Detect which cell encompasses the target text, then output its [X, Y] center coordinate. 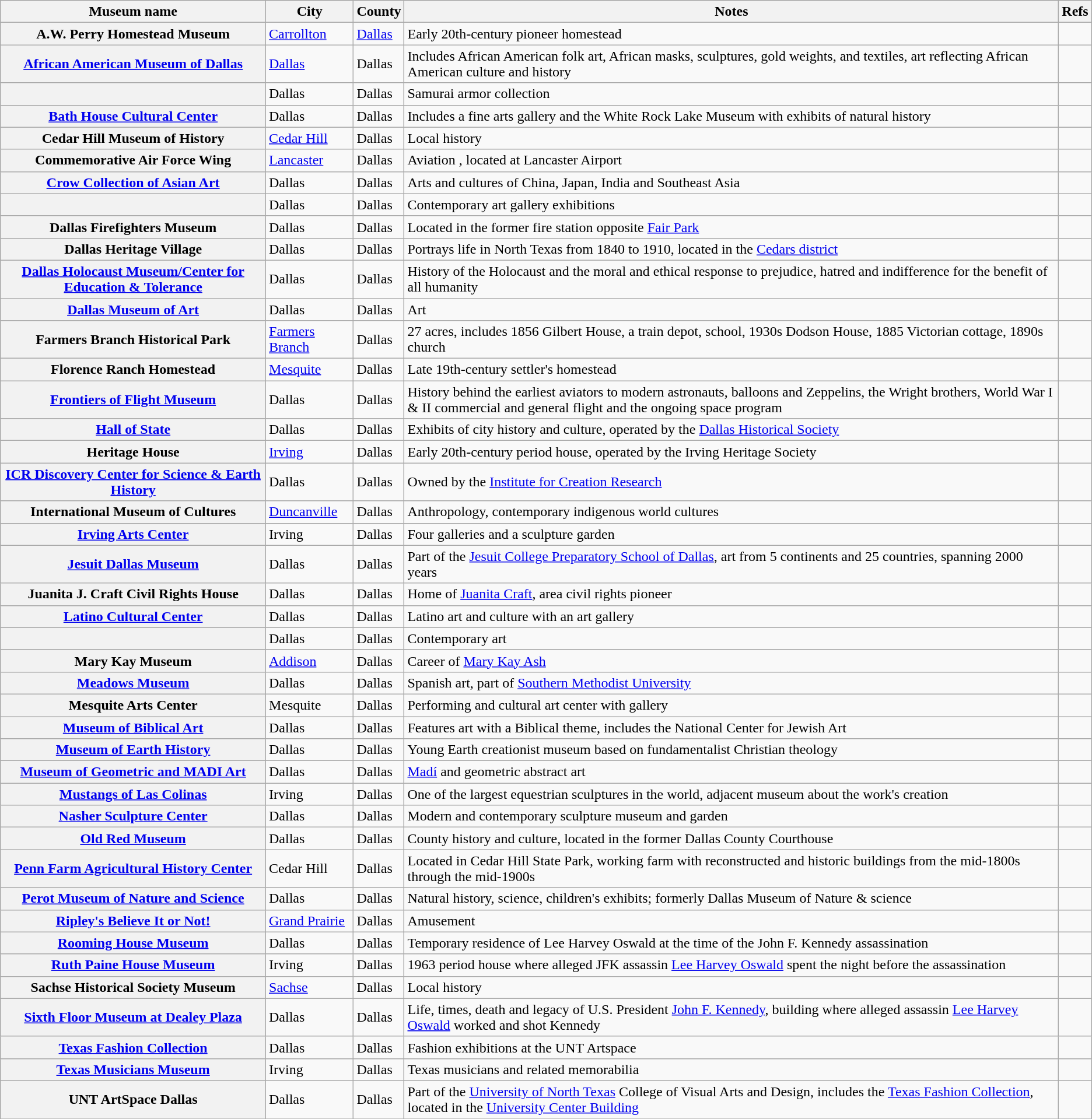
International Museum of Cultures [133, 512]
Dallas Heritage Village [133, 249]
Samurai armor collection [731, 94]
Perot Museum of Nature and Science [133, 899]
Texas Fashion Collection [133, 1047]
Modern and contemporary sculpture museum and garden [731, 816]
Sachse Historical Society Museum [133, 987]
Late 19th-century settler's homestead [731, 370]
Farmers Branch Historical Park [133, 339]
Located in Cedar Hill State Park, working farm with reconstructed and historic buildings from the mid-1800s through the mid-1900s [731, 869]
Bath House Cultural Center [133, 116]
Latino Cultural Center [133, 616]
Farmers Branch [310, 339]
Juanita J. Craft Civil Rights House [133, 594]
Dallas Holocaust Museum/Center for Education & Tolerance [133, 279]
Sachse [310, 987]
Crow Collection of Asian Art [133, 183]
Old Red Museum [133, 839]
Dallas Firefighters Museum [133, 227]
Rooming House Museum [133, 943]
Addison [310, 661]
1963 period house where alleged JFK assassin Lee Harvey Oswald spent the night before the assassination [731, 965]
Ripley's Believe It or Not! [133, 921]
Young Earth creationist museum based on fundamentalist Christian theology [731, 750]
Contemporary art [731, 639]
Exhibits of city history and culture, operated by the Dallas Historical Society [731, 430]
Lancaster [310, 160]
Frontiers of Flight Museum [133, 400]
One of the largest equestrian sculptures in the world, adjacent museum about the work's creation [731, 794]
Ruth Paine House Museum [133, 965]
Heritage House [133, 452]
Performing and cultural art center with gallery [731, 705]
27 acres, includes 1856 Gilbert House, a train depot, school, 1930s Dodson House, 1885 Victorian cottage, 1890s church [731, 339]
Located in the former fire station opposite Fair Park [731, 227]
Art [731, 310]
Career of Mary Kay Ash [731, 661]
Aviation , located at Lancaster Airport [731, 160]
Cedar Hill Museum of History [133, 138]
City [310, 12]
Includes a fine arts gallery and the White Rock Lake Museum with exhibits of natural history [731, 116]
Mustangs of Las Colinas [133, 794]
ICR Discovery Center for Science & Earth History [133, 482]
Texas musicians and related memorabilia [731, 1069]
County history and culture, located in the former Dallas County Courthouse [731, 839]
Contemporary art gallery exhibitions [731, 205]
Meadows Museum [133, 683]
African American Museum of Dallas [133, 64]
Jesuit Dallas Museum [133, 564]
Owned by the Institute for Creation Research [731, 482]
Museum of Earth History [133, 750]
Natural history, science, children's exhibits; formerly Dallas Museum of Nature & science [731, 899]
Includes African American folk art, African masks, sculptures, gold weights, and textiles, art reflecting African American culture and history [731, 64]
A.W. Perry Homestead Museum [133, 34]
Florence Ranch Homestead [133, 370]
Mesquite Arts Center [133, 705]
Amusement [731, 921]
History of the Holocaust and the moral and ethical response to prejudice, hatred and indifference for the benefit of all humanity [731, 279]
Refs [1075, 12]
Madí and geometric abstract art [731, 772]
Four galleries and a sculpture garden [731, 534]
Carrollton [310, 34]
Early 20th-century period house, operated by the Irving Heritage Society [731, 452]
Notes [731, 12]
Spanish art, part of Southern Methodist University [731, 683]
Home of Juanita Craft, area civil rights pioneer [731, 594]
UNT ArtSpace Dallas [133, 1100]
Latino art and culture with an art gallery [731, 616]
Anthropology, contemporary indigenous world cultures [731, 512]
Duncanville [310, 512]
Penn Farm Agricultural History Center [133, 869]
Commemorative Air Force Wing [133, 160]
Arts and cultures of China, Japan, India and Southeast Asia [731, 183]
Irving Arts Center [133, 534]
Early 20th-century pioneer homestead [731, 34]
Features art with a Biblical theme, includes the National Center for Jewish Art [731, 727]
Temporary residence of Lee Harvey Oswald at the time of the John F. Kennedy assassination [731, 943]
Hall of State [133, 430]
Nasher Sculpture Center [133, 816]
Dallas Museum of Art [133, 310]
Part of the Jesuit College Preparatory School of Dallas, art from 5 continents and 25 countries, spanning 2000 years [731, 564]
Grand Prairie [310, 921]
Life, times, death and legacy of U.S. President John F. Kennedy, building where alleged assassin Lee Harvey Oswald worked and shot Kennedy [731, 1017]
Portrays life in North Texas from 1840 to 1910, located in the Cedars district [731, 249]
Fashion exhibitions at the UNT Artspace [731, 1047]
Museum of Biblical Art [133, 727]
Texas Musicians Museum [133, 1069]
Museum name [133, 12]
Museum of Geometric and MADI Art [133, 772]
Sixth Floor Museum at Dealey Plaza [133, 1017]
Mary Kay Museum [133, 661]
County [379, 12]
